Identify which cell holds the provided text, then report its [x, y] central coordinate. 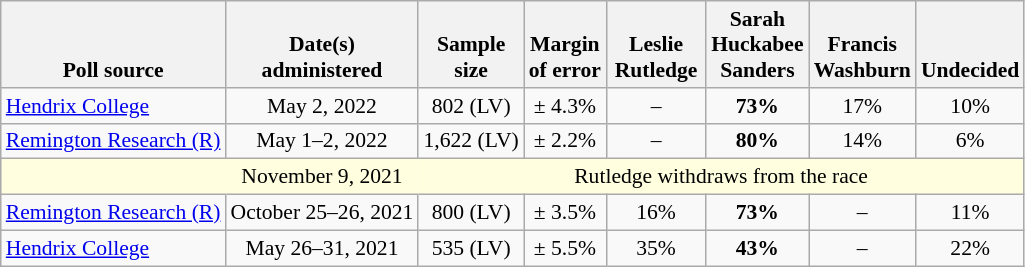
Undecided [970, 44]
43% [757, 248]
10% [970, 106]
Marginof error [565, 44]
6% [970, 141]
Rutledge withdraws from the race [721, 177]
Date(s)administered [322, 44]
535 (LV) [470, 248]
SarahHuckabee Sanders [757, 44]
± 4.3% [565, 106]
May 2, 2022 [322, 106]
Poll source [114, 44]
22% [970, 248]
May 1–2, 2022 [322, 141]
± 3.5% [565, 213]
± 5.5% [565, 248]
1,622 (LV) [470, 141]
802 (LV) [470, 106]
14% [862, 141]
May 26–31, 2021 [322, 248]
80% [757, 141]
11% [970, 213]
16% [656, 213]
800 (LV) [470, 213]
Samplesize [470, 44]
LeslieRutledge [656, 44]
FrancisWashburn [862, 44]
± 2.2% [565, 141]
November 9, 2021 [322, 177]
October 25–26, 2021 [322, 213]
35% [656, 248]
17% [862, 106]
